Return the [x, y] coordinate for the center point of the cell that contains the specified text.  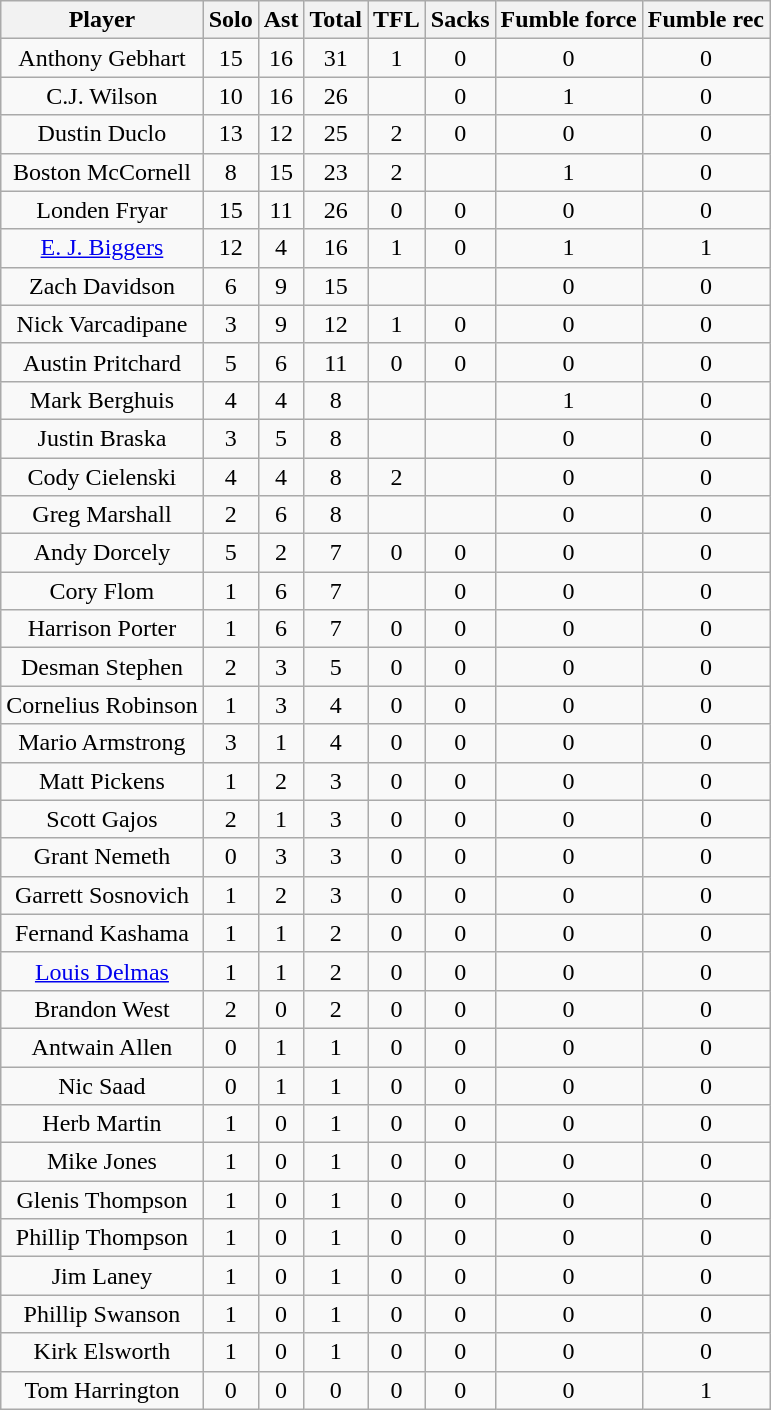
Garrett Sosnovich [102, 895]
Justin Braska [102, 438]
Antwain Allen [102, 1047]
Grant Nemeth [102, 857]
Zach Davidson [102, 286]
C.J. Wilson [102, 96]
Anthony Gebhart [102, 58]
Cory Flom [102, 591]
Nic Saad [102, 1085]
Brandon West [102, 1009]
Greg Marshall [102, 515]
Londen Fryar [102, 210]
Herb Martin [102, 1124]
Louis Delmas [102, 971]
Fernand Kashama [102, 933]
13 [230, 134]
31 [336, 58]
Scott Gajos [102, 819]
23 [336, 172]
E. J. Biggers [102, 248]
Phillip Thompson [102, 1238]
TFL [397, 20]
Nick Varcadipane [102, 324]
Phillip Swanson [102, 1314]
Andy Dorcely [102, 553]
Desman Stephen [102, 667]
Cody Cielenski [102, 477]
Cornelius Robinson [102, 705]
Austin Pritchard [102, 362]
Kirk Elsworth [102, 1352]
Harrison Porter [102, 629]
Fumble force [568, 20]
Tom Harrington [102, 1390]
25 [336, 134]
Glenis Thompson [102, 1200]
Solo [230, 20]
Mark Berghuis [102, 400]
Total [336, 20]
Boston McCornell [102, 172]
Mike Jones [102, 1162]
Player [102, 20]
10 [230, 96]
Dustin Duclo [102, 134]
Jim Laney [102, 1276]
Matt Pickens [102, 781]
Ast [281, 20]
Sacks [460, 20]
Fumble rec [706, 20]
Mario Armstrong [102, 743]
